From the cell containing the given text, extract its center point as (X, Y) coordinate. 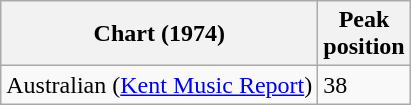
Peakposition (364, 34)
38 (364, 85)
Chart (1974) (160, 34)
Australian (Kent Music Report) (160, 85)
